Provide the (x, y) coordinate of the cell's center where the given text is located.  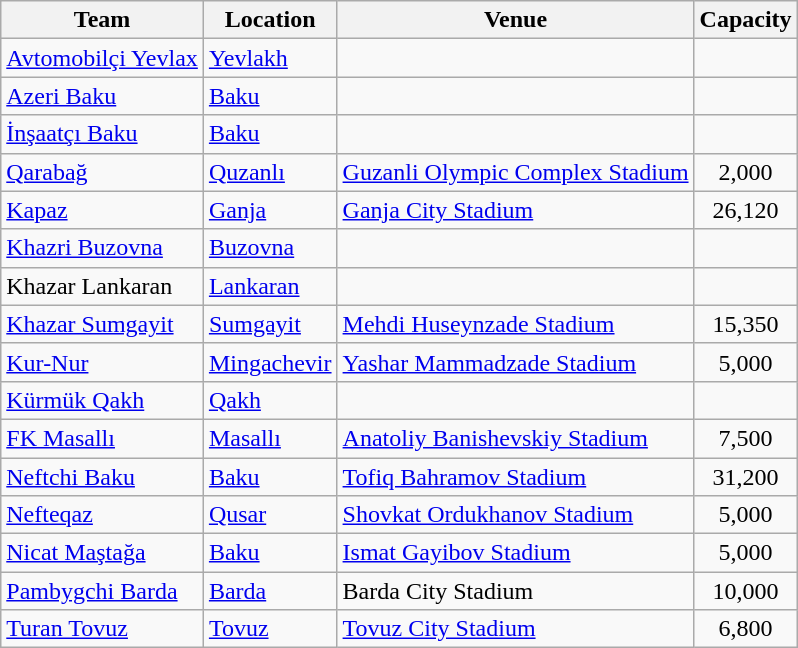
Nicat Maştağa (102, 553)
FK Masallı (102, 438)
31,200 (746, 477)
Ganja (270, 210)
Qusar (270, 515)
26,120 (746, 210)
Pambygchi Barda (102, 591)
Masallı (270, 438)
Kapaz (102, 210)
Nefteqaz (102, 515)
Mingachevir (270, 362)
Yashar Mammadzade Stadium (516, 362)
Neftchi Baku (102, 477)
Khazar Lankaran (102, 286)
Turan Tovuz (102, 629)
Quzanlı (270, 172)
Sumgayit (270, 324)
Ismat Gayibov Stadium (516, 553)
Tovuz (270, 629)
10,000 (746, 591)
Location (270, 20)
Azeri Baku (102, 96)
Buzovna (270, 248)
Tovuz City Stadium (516, 629)
Ganja City Stadium (516, 210)
Shovkat Ordukhanov Stadium (516, 515)
15,350 (746, 324)
Anatoliy Banishevskiy Stadium (516, 438)
Qakh (270, 400)
Khazri Buzovna (102, 248)
Tofiq Bahramov Stadium (516, 477)
6,800 (746, 629)
Kürmük Qakh (102, 400)
Qarabağ (102, 172)
İnşaatçı Baku (102, 134)
Yevlakh (270, 58)
Team (102, 20)
Venue (516, 20)
Kur-Nur (102, 362)
Capacity (746, 20)
2,000 (746, 172)
Khazar Sumgayit (102, 324)
Mehdi Huseynzade Stadium (516, 324)
Avtomobilçi Yevlax (102, 58)
Barda (270, 591)
7,500 (746, 438)
Barda City Stadium (516, 591)
Lankaran (270, 286)
Guzanli Olympic Complex Stadium (516, 172)
